Detect which cell encompasses the target text, then output its [X, Y] center coordinate. 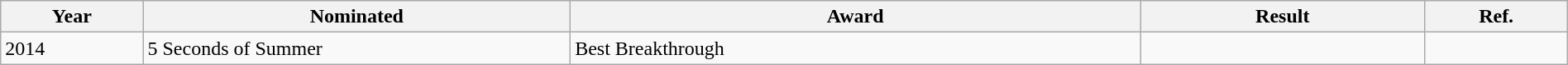
2014 [72, 48]
Ref. [1496, 17]
Best Breakthrough [855, 48]
Nominated [357, 17]
5 Seconds of Summer [357, 48]
Year [72, 17]
Award [855, 17]
Result [1283, 17]
